For the text-containing cell, return its midpoint in (X, Y) coordinate format. 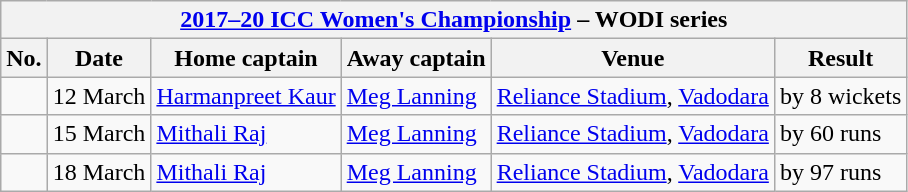
No. (24, 58)
Away captain (416, 58)
2017–20 ICC Women's Championship – WODI series (454, 20)
15 March (99, 134)
Venue (632, 58)
by 97 runs (840, 172)
Result (840, 58)
Home captain (246, 58)
by 60 runs (840, 134)
Date (99, 58)
12 March (99, 96)
Harmanpreet Kaur (246, 96)
by 8 wickets (840, 96)
18 March (99, 172)
